Output the [x, y] coordinate of the center of the cell containing the given text.  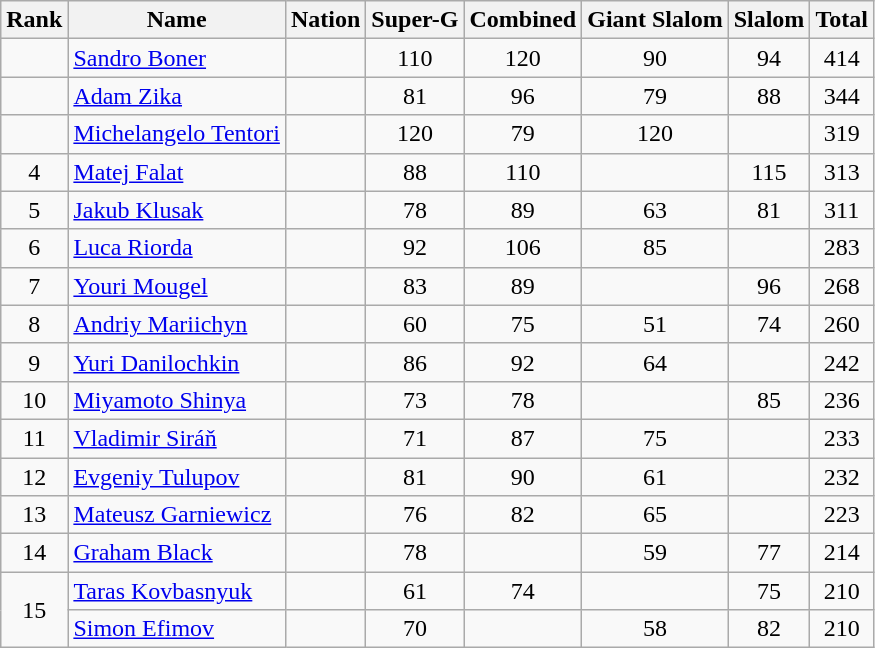
260 [842, 324]
Mateusz Garniewicz [177, 515]
115 [769, 172]
Rank [34, 20]
94 [769, 58]
Jakub Klusak [177, 210]
58 [655, 629]
Matej Falat [177, 172]
Nation [325, 20]
242 [842, 362]
Simon Efimov [177, 629]
6 [34, 248]
10 [34, 400]
414 [842, 58]
106 [523, 248]
233 [842, 438]
14 [34, 553]
223 [842, 515]
Evgeniy Tulupov [177, 477]
76 [415, 515]
Graham Black [177, 553]
283 [842, 248]
Total [842, 20]
60 [415, 324]
Adam Zika [177, 96]
8 [34, 324]
Vladimir Siráň [177, 438]
71 [415, 438]
214 [842, 553]
Miyamoto Shinya [177, 400]
Giant Slalom [655, 20]
9 [34, 362]
86 [415, 362]
12 [34, 477]
63 [655, 210]
Luca Riorda [177, 248]
4 [34, 172]
13 [34, 515]
87 [523, 438]
Yuri Danilochkin [177, 362]
73 [415, 400]
5 [34, 210]
232 [842, 477]
Andriy Mariichyn [177, 324]
Youri Mougel [177, 286]
344 [842, 96]
Name [177, 20]
268 [842, 286]
319 [842, 134]
15 [34, 610]
Slalom [769, 20]
65 [655, 515]
77 [769, 553]
313 [842, 172]
Super-G [415, 20]
59 [655, 553]
11 [34, 438]
83 [415, 286]
Combined [523, 20]
Michelangelo Tentori [177, 134]
7 [34, 286]
311 [842, 210]
Sandro Boner [177, 58]
51 [655, 324]
70 [415, 629]
Taras Kovbasnyuk [177, 591]
64 [655, 362]
236 [842, 400]
